Return the [X, Y] coordinate for the center point of the cell that contains the specified text.  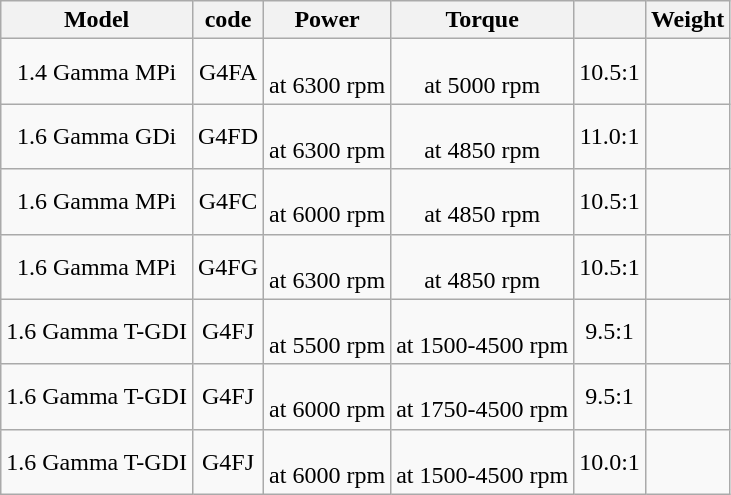
Weight [687, 20]
Torque [482, 20]
at 5000 rpm [482, 72]
Model [97, 20]
G4FD [228, 136]
code [228, 20]
1.4 Gamma MPi [97, 72]
Power [328, 20]
at 5500 rpm [328, 332]
G4FA [228, 72]
10.0:1 [610, 462]
G4FG [228, 266]
11.0:1 [610, 136]
at 1750-4500 rpm [482, 396]
1.6 Gamma GDi [97, 136]
G4FC [228, 202]
